Capture the cell that displays the provided text and extract its [X, Y] central coordinate. 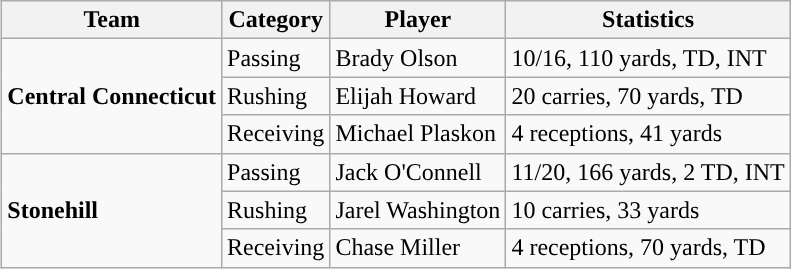
Stonehill [112, 210]
4 receptions, 70 yards, TD [648, 248]
Chase Miller [418, 248]
Jack O'Connell [418, 172]
Elijah Howard [418, 96]
10/16, 110 yards, TD, INT [648, 58]
Category [276, 20]
Brady Olson [418, 58]
11/20, 166 yards, 2 TD, INT [648, 172]
20 carries, 70 yards, TD [648, 96]
Statistics [648, 20]
Central Connecticut [112, 96]
Player [418, 20]
4 receptions, 41 yards [648, 134]
Team [112, 20]
10 carries, 33 yards [648, 210]
Jarel Washington [418, 210]
Michael Plaskon [418, 134]
